Return (x, y) of the center of cell containing provided text 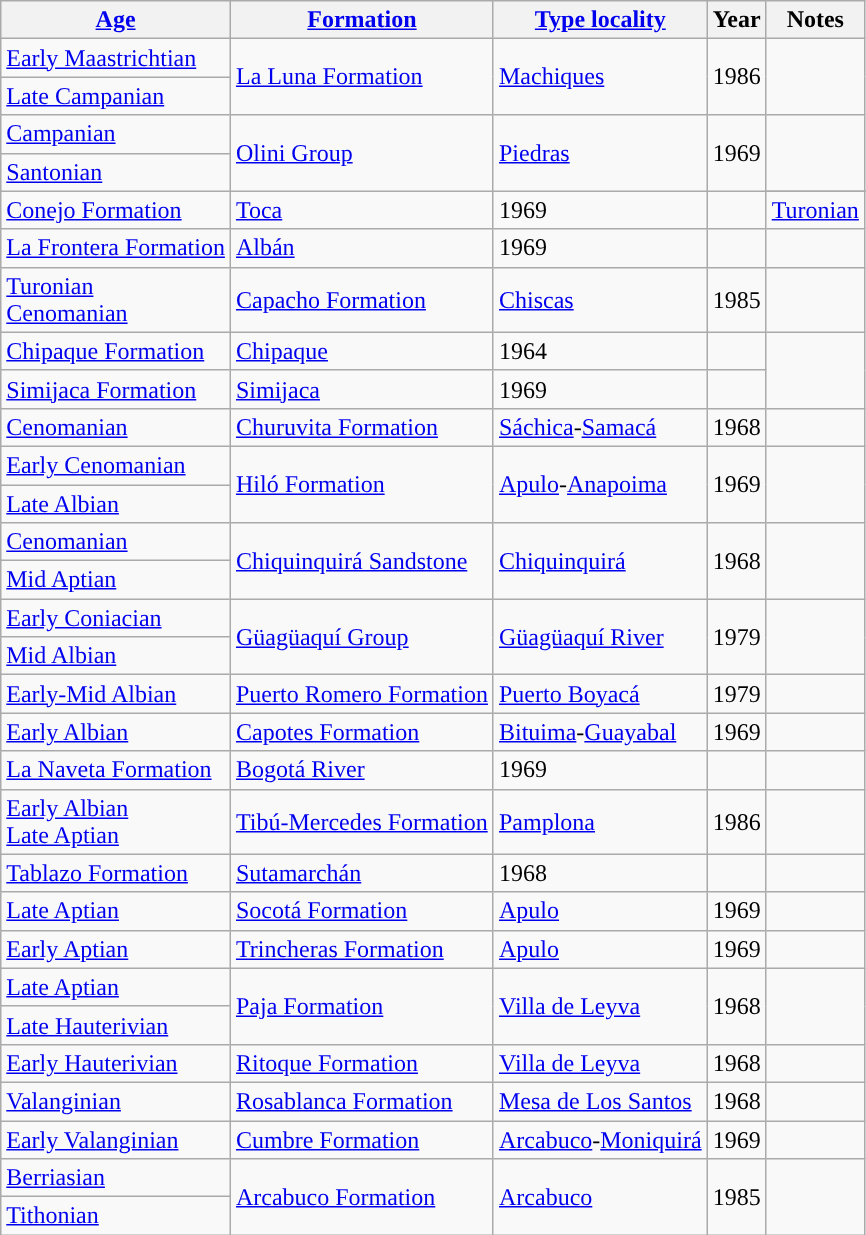
Age (116, 20)
Tibú-Mercedes Formation (362, 822)
Simijaca Formation (116, 389)
Chipaque Formation (116, 351)
La Naveta Formation (116, 770)
Formation (362, 20)
Turonian (815, 210)
Arcabuco Formation (362, 1197)
Simijaca (362, 389)
Notes (815, 20)
Chiscas (600, 300)
Arcabuco (600, 1197)
Late Hauterivian (116, 1025)
Early Aptian (116, 949)
Santonian (116, 172)
Early Maastrichtian (116, 58)
Albán (362, 248)
Early-Mid Albian (116, 694)
Güagüaquí River (600, 637)
Machiques (600, 77)
Chiquinquirá (600, 561)
Paja Formation (362, 1006)
Olini Group (362, 153)
Apulo-Anapoima (600, 484)
Late Campanian (116, 96)
Chiquinquirá Sandstone (362, 561)
Bituima-Guayabal (600, 732)
Cumbre Formation (362, 1139)
Trincheras Formation (362, 949)
Toca (362, 210)
Type locality (600, 20)
Berriasian (116, 1178)
Puerto Boyacá (600, 694)
Sutamarchán (362, 873)
Rosablanca Formation (362, 1101)
La Luna Formation (362, 77)
Mid Albian (116, 656)
TuronianCenomanian (116, 300)
Early Albian (116, 732)
Hiló Formation (362, 484)
Early AlbianLate Aptian (116, 822)
1964 (600, 351)
Puerto Romero Formation (362, 694)
Valanginian (116, 1101)
Tithonian (116, 1216)
Capotes Formation (362, 732)
Ritoque Formation (362, 1063)
La Frontera Formation (116, 248)
Tablazo Formation (116, 873)
Arcabuco-Moniquirá (600, 1139)
Capacho Formation (362, 300)
Socotá Formation (362, 911)
Late Albian (116, 503)
Early Valanginian (116, 1139)
Chipaque (362, 351)
Year (736, 20)
Early Coniacian (116, 618)
Early Hauterivian (116, 1063)
Mesa de Los Santos (600, 1101)
Bogotá River (362, 770)
Pamplona (600, 822)
Piedras (600, 153)
Sáchica-Samacá (600, 427)
Mid Aptian (116, 580)
Early Cenomanian (116, 465)
Churuvita Formation (362, 427)
Conejo Formation (116, 210)
Campanian (116, 134)
Güagüaquí Group (362, 637)
